From the cell containing the given text, extract its center point as [X, Y] coordinate. 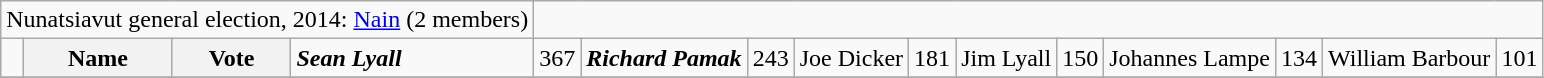
101 [1520, 58]
134 [1298, 58]
Nunatsiavut general election, 2014: Nain (2 members) [268, 20]
Richard Pamak [664, 58]
367 [558, 58]
Joe Dicker [851, 58]
243 [770, 58]
Name [98, 58]
150 [1080, 58]
Sean Lyall [412, 58]
Vote [232, 58]
Jim Lyall [1006, 58]
Johannes Lampe [1190, 58]
181 [932, 58]
William Barbour [1408, 58]
